Return the [X, Y] coordinate for the center point of the cell that contains the specified text.  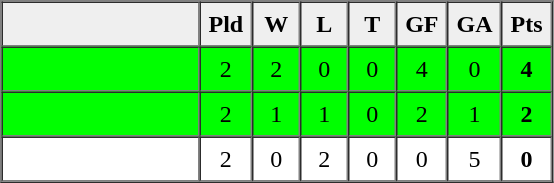
W [276, 24]
5 [475, 158]
GA [475, 24]
GF [422, 24]
Pld [226, 24]
Pts [527, 24]
T [372, 24]
L [324, 24]
